Search for the cell housing the specified text and yield its [X, Y] center coordinate. 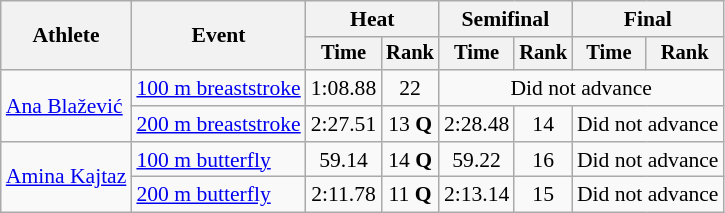
100 m breaststroke [218, 88]
2:13.14 [476, 195]
Semifinal [506, 19]
2:28.48 [476, 124]
2:11.78 [344, 195]
200 m breaststroke [218, 124]
13 Q [410, 124]
2:27.51 [344, 124]
1:08.88 [344, 88]
Final [648, 19]
Amina Kajtaz [66, 178]
14 [543, 124]
59.14 [344, 160]
Athlete [66, 36]
15 [543, 195]
Event [218, 36]
59.22 [476, 160]
14 Q [410, 160]
16 [543, 160]
Heat [372, 19]
100 m butterfly [218, 160]
200 m butterfly [218, 195]
11 Q [410, 195]
Ana Blažević [66, 106]
22 [410, 88]
